For the text-containing cell, return its midpoint in [x, y] coordinate format. 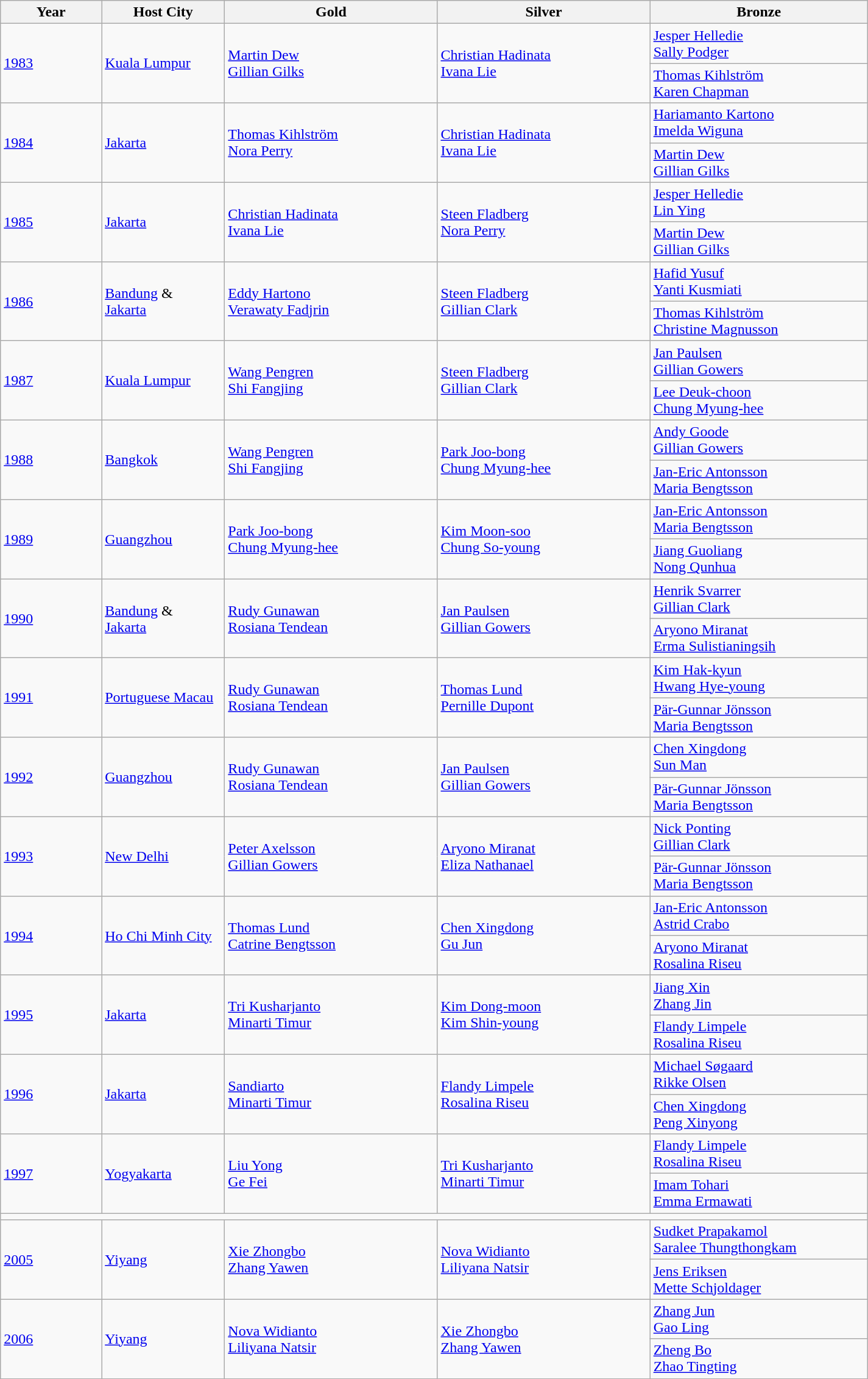
Thomas Kihlström Nora Perry [331, 143]
Jiang Guoliang Nong Qunhua [759, 559]
1985 [51, 222]
Hafid Yusuf Yanti Kusmiati [759, 282]
Bronze [759, 12]
Lee Deuk-choon Chung Myung-hee [759, 400]
Zhang Jun Gao Ling [759, 1319]
Kim Dong-moon Kim Shin-young [543, 1015]
Thomas Lund Catrine Bengtsson [331, 935]
Jesper Helledie Sally Podger [759, 44]
Michael Søgaard Rikke Olsen [759, 1074]
2005 [51, 1260]
1992 [51, 777]
Thomas Kihlström Christine Magnusson [759, 321]
Aryono Miranat Erma Sulistianingsih [759, 639]
Gold [331, 12]
Thomas Lund Pernille Dupont [543, 698]
Silver [543, 12]
Kim Moon-soo Chung So-young [543, 539]
Steen Fladberg Nora Perry [543, 222]
1988 [51, 459]
Peter Axelsson Gillian Gowers [331, 856]
1984 [51, 143]
Chen Xingdong Gu Jun [543, 935]
Liu Yong Ge Fei [331, 1174]
Zheng Bo Zhao Tingting [759, 1359]
1994 [51, 935]
Andy Goode Gillian Gowers [759, 440]
Thomas Kihlström Karen Chapman [759, 83]
1986 [51, 301]
Jens Eriksen Mette Schjoldager [759, 1280]
1983 [51, 63]
Kim Hak-kyun Hwang Hye-young [759, 678]
1997 [51, 1174]
Nick Ponting Gillian Clark [759, 836]
1989 [51, 539]
1987 [51, 380]
Sandiarto Minarti Timur [331, 1094]
Host City [163, 12]
Jiang Xin Zhang Jin [759, 994]
New Delhi [163, 856]
Yogyakarta [163, 1174]
Aryono Miranat Rosalina Riseu [759, 955]
2006 [51, 1339]
1993 [51, 856]
1991 [51, 698]
Sudket Prapakamol Saralee Thungthongkam [759, 1239]
Imam Tohari Emma Ermawati [759, 1193]
Henrik Svarrer Gillian Clark [759, 598]
Aryono Miranat Eliza Nathanael [543, 856]
Chen Xingdong Peng Xinyong [759, 1114]
Jan-Eric Antonsson Astrid Crabo [759, 915]
Year [51, 12]
Jesper Helledie Lin Ying [759, 202]
Hariamanto Kartono Imelda Wiguna [759, 123]
1995 [51, 1015]
Bangkok [163, 459]
Ho Chi Minh City [163, 935]
1996 [51, 1094]
Eddy Hartono Verawaty Fadjrin [331, 301]
Chen Xingdong Sun Man [759, 757]
1990 [51, 619]
Portuguese Macau [163, 698]
